Extract the (x, y) coordinate from the center of the cell holding the provided text.  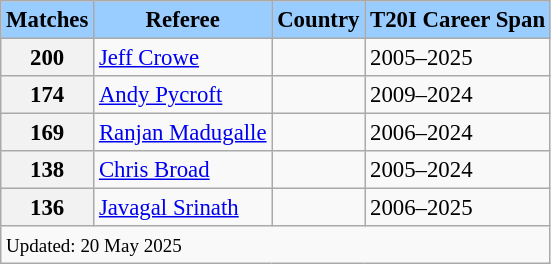
136 (48, 208)
169 (48, 133)
Referee (183, 20)
2005–2025 (458, 58)
Matches (48, 20)
Javagal Srinath (183, 208)
2005–2024 (458, 170)
T20I Career Span (458, 20)
Updated: 20 May 2025 (276, 245)
2006–2025 (458, 208)
Chris Broad (183, 170)
174 (48, 95)
Country (318, 20)
Ranjan Madugalle (183, 133)
Andy Pycroft (183, 95)
138 (48, 170)
200 (48, 58)
2009–2024 (458, 95)
2006–2024 (458, 133)
Jeff Crowe (183, 58)
